Provide the [x, y] coordinate of the cell's center where the given text is located.  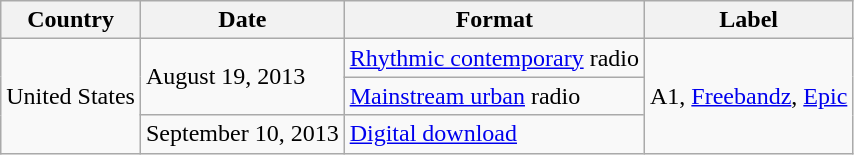
A1, Freebandz, Epic [748, 96]
September 10, 2013 [242, 134]
Format [494, 20]
Date [242, 20]
Mainstream urban radio [494, 96]
Rhythmic contemporary radio [494, 58]
Digital download [494, 134]
Label [748, 20]
Country [71, 20]
United States [71, 96]
August 19, 2013 [242, 77]
